Locate the cell with the specified text and output its (X, Y) center coordinate. 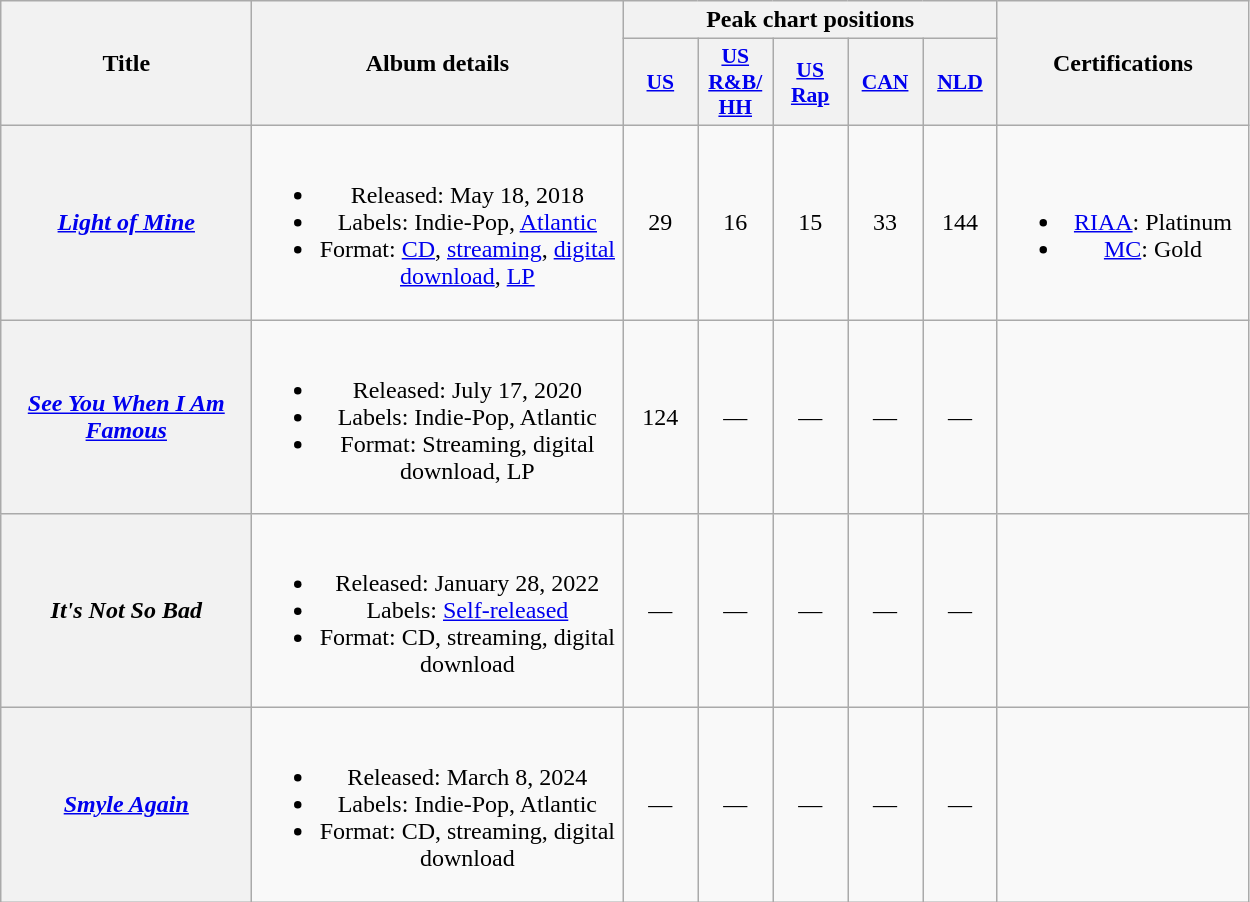
RIAA: PlatinumMC: Gold (1122, 222)
16 (736, 222)
Released: July 17, 2020Labels: Indie-Pop, AtlanticFormat: Streaming, digital download, LP (438, 417)
USRap (810, 82)
US (660, 82)
CAN (886, 82)
See You When I Am Famous (126, 417)
US R&B/HH (736, 82)
33 (886, 222)
29 (660, 222)
Certifications (1122, 64)
NLD (960, 82)
15 (810, 222)
Released: March 8, 2024Labels: Indie-Pop, AtlanticFormat: CD, streaming, digital download (438, 805)
Smyle Again (126, 805)
It's Not So Bad (126, 611)
Peak chart positions (810, 20)
Light of Mine (126, 222)
Title (126, 64)
124 (660, 417)
144 (960, 222)
Album details (438, 64)
Released: January 28, 2022Labels: Self-releasedFormat: CD, streaming, digital download (438, 611)
Released: May 18, 2018Labels: Indie-Pop, AtlanticFormat: CD, streaming, digital download, LP (438, 222)
